Output the [x, y] coordinate of the center of the cell containing the given text.  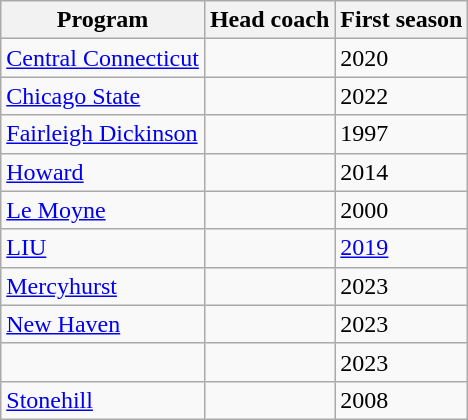
Head coach [269, 20]
Mercyhurst [103, 286]
Stonehill [103, 400]
First season [402, 20]
Chicago State [103, 96]
Fairleigh Dickinson [103, 134]
2000 [402, 210]
Central Connecticut [103, 58]
Le Moyne [103, 210]
2008 [402, 400]
1997 [402, 134]
2014 [402, 172]
LIU [103, 248]
2019 [402, 248]
Howard [103, 172]
New Haven [103, 324]
Program [103, 20]
2020 [402, 58]
2022 [402, 96]
